Scan for the cell matching the given text and deliver its (x, y) coordinate at center. 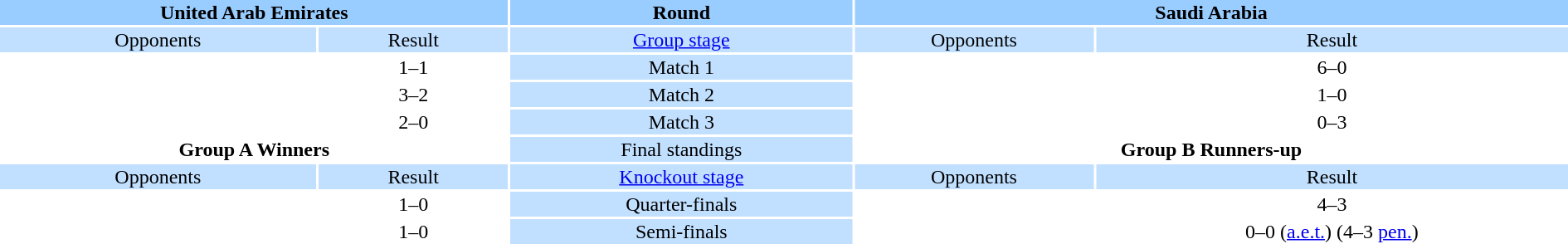
Group A Winners (254, 149)
4–3 (1332, 204)
1–1 (413, 67)
Group B Runners-up (1211, 149)
Final standings (682, 149)
Match 3 (682, 122)
Knockout stage (682, 177)
0–3 (1332, 122)
Semi-finals (682, 232)
Quarter-finals (682, 204)
Match 1 (682, 67)
2–0 (413, 122)
Match 2 (682, 95)
Group stage (682, 40)
United Arab Emirates (254, 12)
Saudi Arabia (1211, 12)
0–0 (a.e.t.) (4–3 pen.) (1332, 232)
3–2 (413, 95)
Round (682, 12)
6–0 (1332, 67)
